Detect which cell encompasses the target text, then output its [x, y] center coordinate. 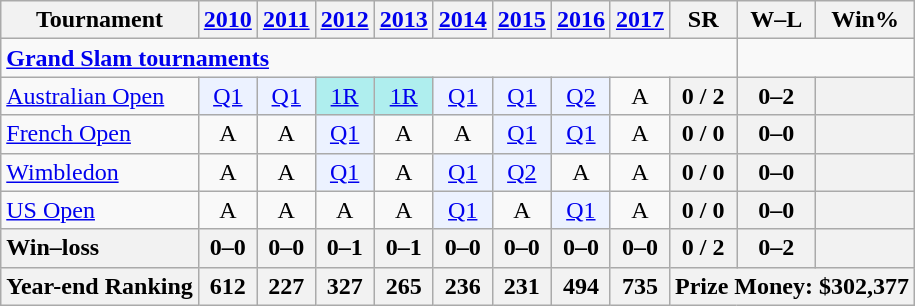
494 [580, 286]
Australian Open [100, 96]
US Open [100, 210]
Win% [866, 20]
2012 [344, 20]
Tournament [100, 20]
2016 [580, 20]
Prize Money: $302,377 [792, 286]
612 [228, 286]
265 [404, 286]
2010 [228, 20]
327 [344, 286]
Year-end Ranking [100, 286]
2011 [286, 20]
SR [702, 20]
236 [462, 286]
735 [640, 286]
W–L [776, 20]
2017 [640, 20]
French Open [100, 134]
Wimbledon [100, 172]
227 [286, 286]
231 [522, 286]
2013 [404, 20]
2015 [522, 20]
Win–loss [100, 248]
Grand Slam tournaments [369, 58]
2014 [462, 20]
